Extract the [x, y] coordinate from the center of the cell holding the provided text.  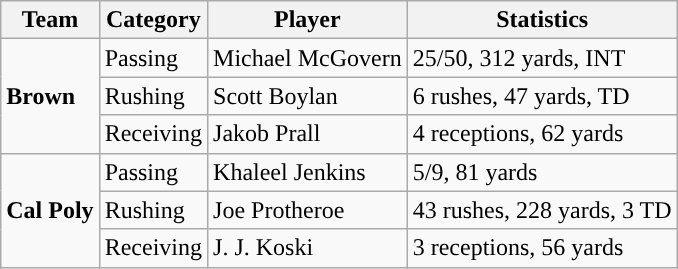
25/50, 312 yards, INT [542, 58]
Khaleel Jenkins [308, 172]
Player [308, 20]
3 receptions, 56 yards [542, 248]
Brown [50, 96]
Category [153, 20]
Michael McGovern [308, 58]
Jakob Prall [308, 134]
43 rushes, 228 yards, 3 TD [542, 210]
Team [50, 20]
4 receptions, 62 yards [542, 134]
Scott Boylan [308, 96]
6 rushes, 47 yards, TD [542, 96]
Joe Protheroe [308, 210]
5/9, 81 yards [542, 172]
J. J. Koski [308, 248]
Statistics [542, 20]
Cal Poly [50, 210]
